Pinpoint the cell where the given text exists, returning its (x, y) midpoint coordinate. 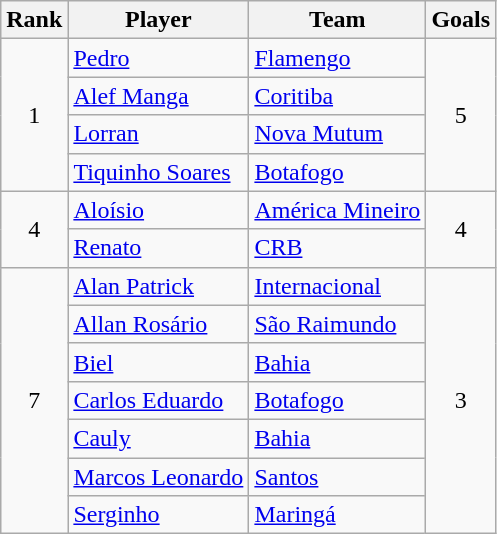
Cauly (158, 438)
Renato (158, 248)
Coritiba (338, 96)
Alef Manga (158, 96)
Goals (461, 20)
Aloísio (158, 210)
Santos (338, 477)
Serginho (158, 515)
Tiquinho Soares (158, 172)
Flamengo (338, 58)
5 (461, 115)
1 (34, 115)
Nova Mutum (338, 134)
Internacional (338, 286)
Lorran (158, 134)
3 (461, 400)
CRB (338, 248)
Maringá (338, 515)
São Raimundo (338, 324)
Pedro (158, 58)
Carlos Eduardo (158, 400)
Team (338, 20)
Rank (34, 20)
Allan Rosário (158, 324)
Alan Patrick (158, 286)
América Mineiro (338, 210)
Biel (158, 362)
Marcos Leonardo (158, 477)
Player (158, 20)
7 (34, 400)
